Locate the cell with the specified text and output its [X, Y] center coordinate. 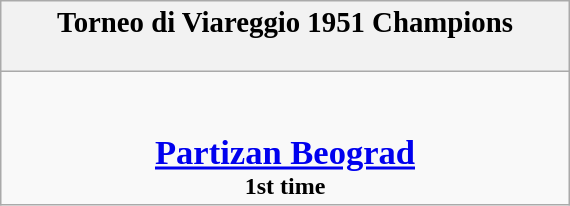
Partizan Beograd1st time [284, 138]
Torneo di Viareggio 1951 Champions [284, 36]
